Identify which cell holds the provided text, then report its (X, Y) central coordinate. 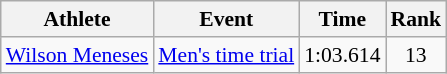
Men's time trial (226, 55)
Athlete (78, 19)
13 (416, 55)
Time (342, 19)
Wilson Meneses (78, 55)
Event (226, 19)
Rank (416, 19)
1:03.614 (342, 55)
